Locate the cell with the specified text and output its (x, y) center coordinate. 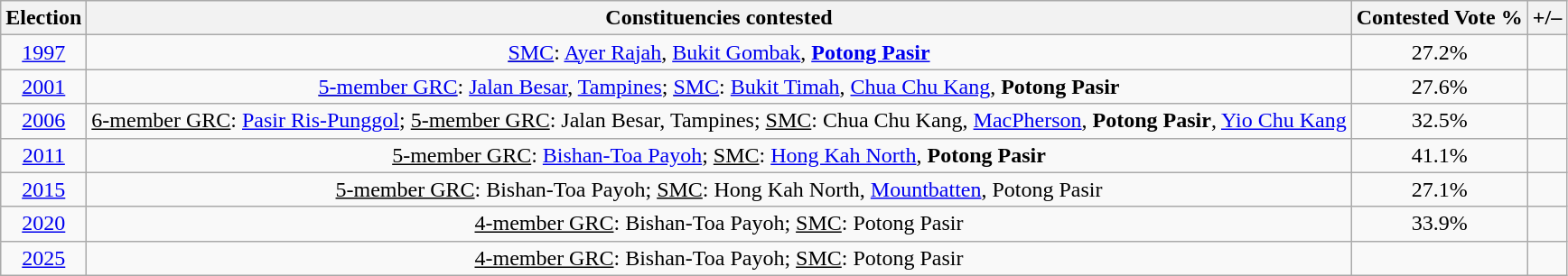
5-member GRC: Bishan-Toa Payoh; SMC: Hong Kah North, Mountbatten, Potong Pasir (719, 189)
Contested Vote % (1440, 18)
33.9% (1440, 224)
27.6% (1440, 87)
27.1% (1440, 189)
6-member GRC: Pasir Ris-Punggol; 5-member GRC: Jalan Besar, Tampines; SMC: Chua Chu Kang, MacPherson, Potong Pasir, Yio Chu Kang (719, 121)
Election (43, 18)
SMC: Ayer Rajah, Bukit Gombak, Potong Pasir (719, 52)
2006 (43, 121)
Constituencies contested (719, 18)
2011 (43, 155)
5-member GRC: Jalan Besar, Tampines; SMC: Bukit Timah, Chua Chu Kang, Potong Pasir (719, 87)
2025 (43, 258)
2020 (43, 224)
32.5% (1440, 121)
2015 (43, 189)
5-member GRC: Bishan-Toa Payoh; SMC: Hong Kah North, Potong Pasir (719, 155)
+/– (1546, 18)
27.2% (1440, 52)
2001 (43, 87)
1997 (43, 52)
41.1% (1440, 155)
